Extract the [x, y] coordinate from the center of the cell holding the provided text.  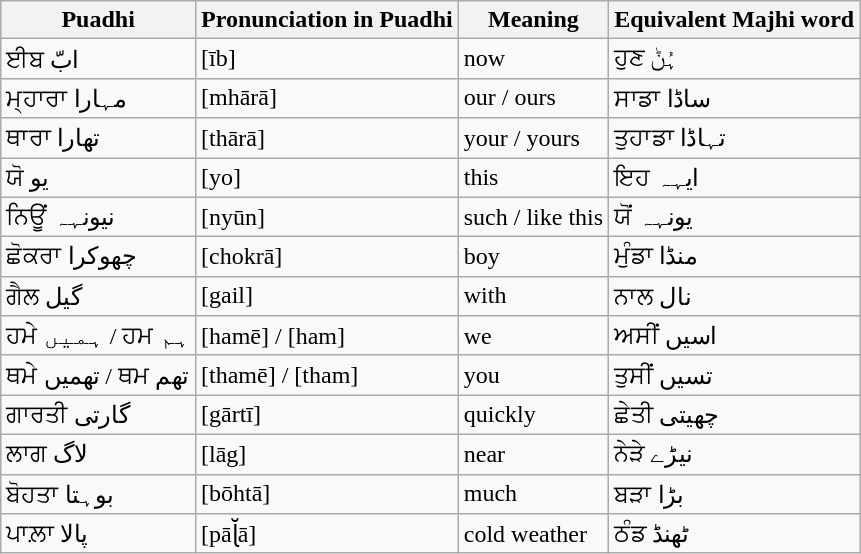
ਲਾਗ لاگ [98, 454]
ਤੁਹਾਡਾ تہاڈا [734, 138]
[chokrā] [326, 257]
ਹਮੇ ہمیں / ਹਮ ہم [98, 336]
[mhārā] [326, 98]
ਪਾਲ਼ਾ پالا [98, 534]
[gārtī] [326, 415]
ਛੇਤੀ چھیتی [734, 415]
ਹੁਣ ہُݨ [734, 59]
Pronunciation in Puadhi [326, 20]
[hamē] / [ham] [326, 336]
Puadhi [98, 20]
cold weather [533, 534]
ਈਬ ابّ [98, 59]
with [533, 296]
[bōhtā] [326, 494]
ਇਹ ایہہ [734, 178]
now [533, 59]
ਗਾਰਤੀ گارتی [98, 415]
[gail] [326, 296]
[yo] [326, 178]
ਯੋ یو [98, 178]
ਥਾਰਾ تھارا [98, 138]
this [533, 178]
ਮ੍ਹਾਰਾ مہارا [98, 98]
your / yours [533, 138]
you [533, 375]
[nyūn] [326, 217]
ਨੇੜੇ نیڑے [734, 454]
ਤੁਸੀਂ تسیں [734, 375]
[thārā] [326, 138]
[thamē] / [tham] [326, 375]
[lāg] [326, 454]
[īb] [326, 59]
Equivalent Majhi word [734, 20]
ਨਾਲ نال [734, 296]
ਨਿਊਂ نیونہہ [98, 217]
[pāɭ̆ā] [326, 534]
ਬੜਾ بڑا [734, 494]
ਛੋਕਰਾ چھوکرا [98, 257]
such / like this [533, 217]
ਅਸੀਂ اسیں [734, 336]
our / ours [533, 98]
near [533, 454]
ਥਮੇ تھمیں / ਥਮ تھم [98, 375]
we [533, 336]
much [533, 494]
ਬੋਹਤਾ بوہتا [98, 494]
Meaning [533, 20]
ਸਾਡਾ ساڈا [734, 98]
ਯੋਂ یونہہ [734, 217]
quickly [533, 415]
ਗੈਲ گیل [98, 296]
boy [533, 257]
ਠੰਡ ٹھنڈ [734, 534]
ਮੁੰਡਾ منڈا [734, 257]
